For the text-containing cell, return its midpoint in (x, y) coordinate format. 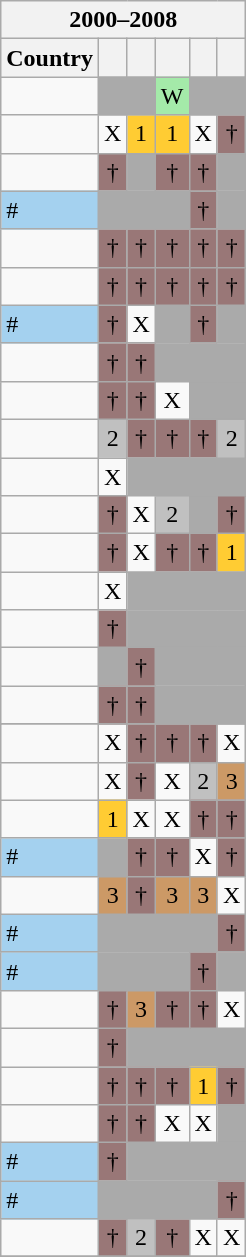
W (172, 96)
2000–2008 (124, 20)
Х (203, 134)
Country (50, 58)
